From the cell containing the given text, extract its center point as (x, y) coordinate. 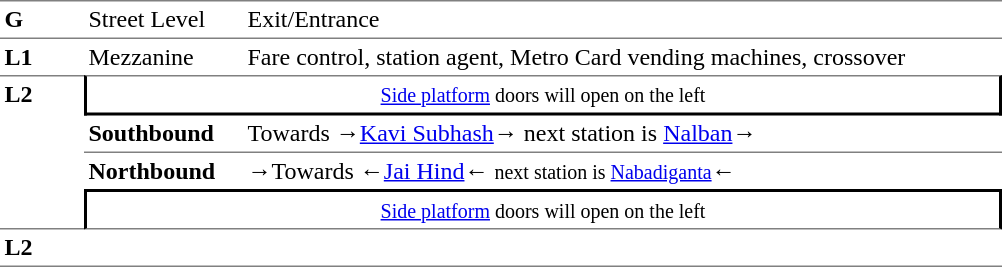
Mezzanine (164, 57)
L2 (42, 152)
Southbound (164, 135)
Street Level (164, 20)
L1 (42, 57)
Exit/Entrance (622, 20)
Northbound (164, 171)
→Towards ←Jai Hind← next station is Nabadiganta← (622, 171)
Fare control, station agent, Metro Card vending machines, crossover (622, 57)
G (42, 20)
Towards →Kavi Subhash→ next station is Nalban→ (622, 135)
